For the text-containing cell, return its midpoint in [X, Y] coordinate format. 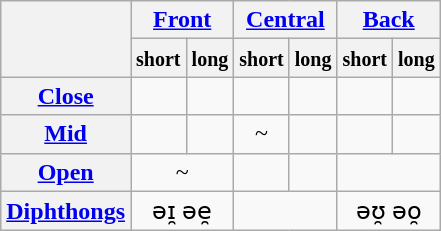
əɪ̯ əe̯ [182, 211]
Back [388, 20]
Diphthongs [66, 211]
əʊ̯ əo̯ [388, 211]
Open [66, 172]
Front [182, 20]
Central [286, 20]
Close [66, 96]
Mid [66, 134]
